Provide the [X, Y] coordinate of the cell's center where the given text is located.  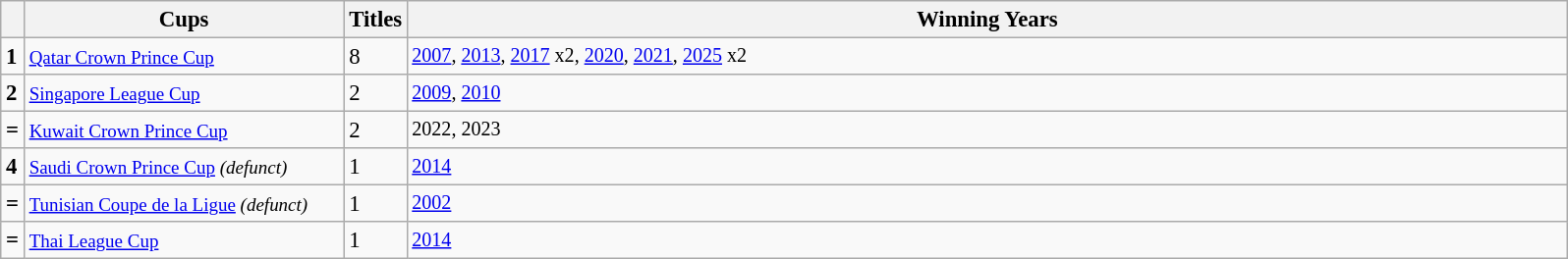
Titles [375, 20]
Cups [184, 20]
Winning Years [988, 20]
2009, 2010 [988, 93]
Saudi Crown Prince Cup (defunct) [184, 167]
Thai League Cup [184, 240]
Kuwait Crown Prince Cup [184, 130]
4 [13, 167]
Singapore League Cup [184, 93]
8 [375, 57]
Qatar Crown Prince Cup [184, 57]
2002 [988, 204]
2022, 2023 [988, 130]
2007, 2013, 2017 x2, 2020, 2021, 2025 x2 [988, 57]
Tunisian Coupe de la Ligue (defunct) [184, 204]
